Find where the given text appears and provide that cell's center as (x, y) coordinate. 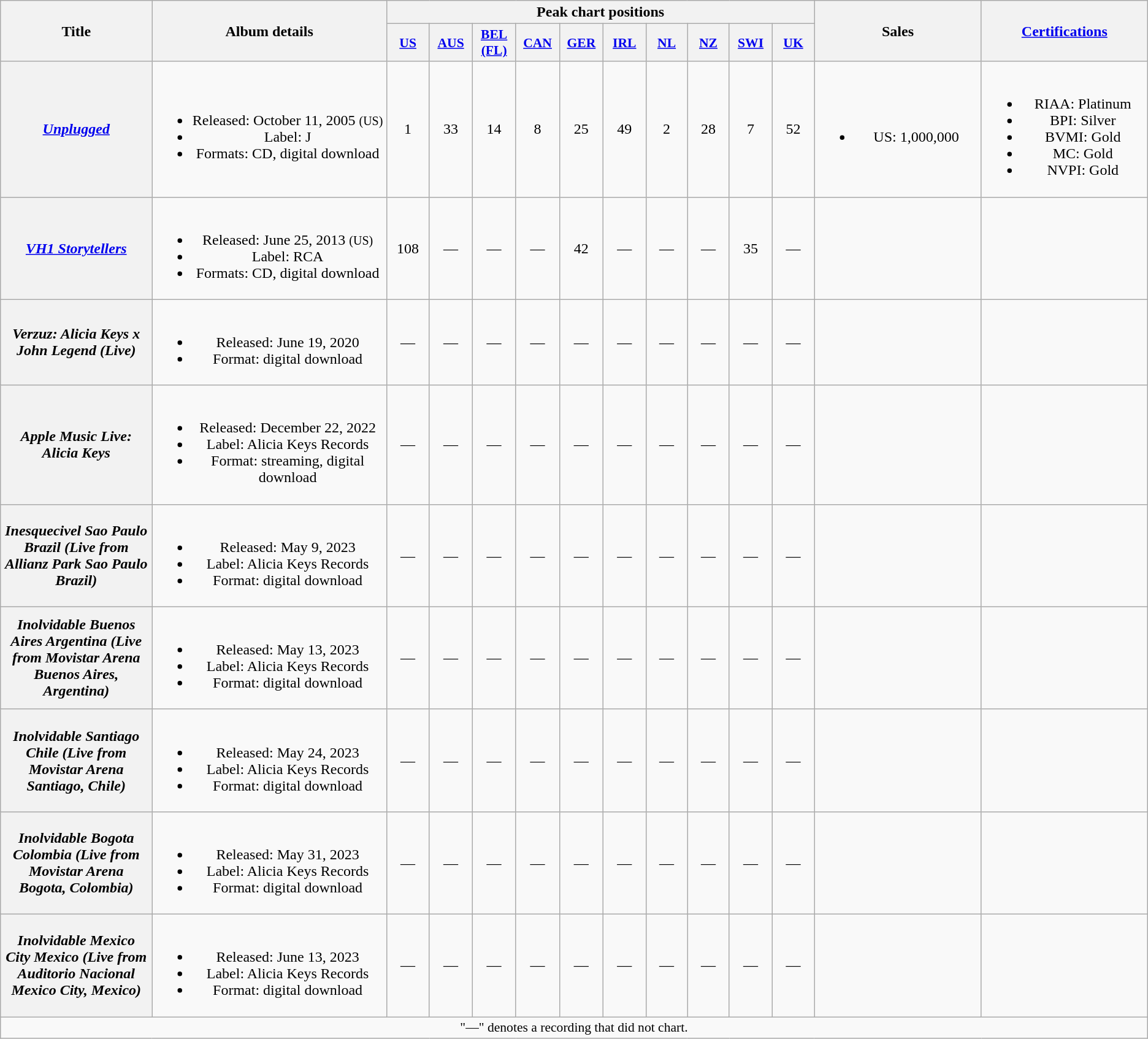
108 (407, 248)
Certifications (1065, 31)
2 (667, 129)
Released: May 9, 2023Label: Alicia Keys RecordsFormat: digital download (270, 556)
Apple Music Live: Alicia Keys (76, 445)
UK (793, 43)
Inolvidable Bogota Colombia (Live from Movistar Arena Bogota, Colombia) (76, 862)
US (407, 43)
Album details (270, 31)
Released: October 11, 2005 (US)Label: JFormats: CD, digital download (270, 129)
Sales (898, 31)
Inolvidable Santiago Chile (Live from Movistar Arena Santiago, Chile) (76, 761)
Released: May 31, 2023Label: Alicia Keys RecordsFormat: digital download (270, 862)
Inesquecivel Sao Paulo Brazil (Live from Allianz Park Sao Paulo Brazil) (76, 556)
NZ (708, 43)
VH1 Storytellers (76, 248)
US: 1,000,000 (898, 129)
IRL (625, 43)
AUS (451, 43)
25 (581, 129)
Title (76, 31)
"—" denotes a recording that did not chart. (574, 1028)
NL (667, 43)
8 (537, 129)
33 (451, 129)
GER (581, 43)
Released: June 19, 2020Format: digital download (270, 342)
Released: May 13, 2023Label: Alicia Keys RecordsFormat: digital download (270, 658)
SWI (751, 43)
52 (793, 129)
Inolvidable Mexico City Mexico (Live from Auditorio Nacional Mexico City, Mexico) (76, 965)
Unplugged (76, 129)
Released: May 24, 2023Label: Alicia Keys RecordsFormat: digital download (270, 761)
35 (751, 248)
7 (751, 129)
RIAA: PlatinumBPI: SilverBVMI: GoldMC: GoldNVPI: Gold (1065, 129)
Released: June 25, 2013 (US)Label: RCAFormats: CD, digital download (270, 248)
Inolvidable Buenos Aires Argentina (Live from Movistar Arena Buenos Aires, Argentina) (76, 658)
CAN (537, 43)
42 (581, 248)
49 (625, 129)
1 (407, 129)
14 (494, 129)
Peak chart positions (600, 12)
Verzuz: Alicia Keys x John Legend (Live) (76, 342)
Released: June 13, 2023Label: Alicia Keys RecordsFormat: digital download (270, 965)
BEL(FL) (494, 43)
28 (708, 129)
Released: December 22, 2022Label: Alicia Keys RecordsFormat: streaming, digital download (270, 445)
